Return [x, y] of the center of cell containing provided text 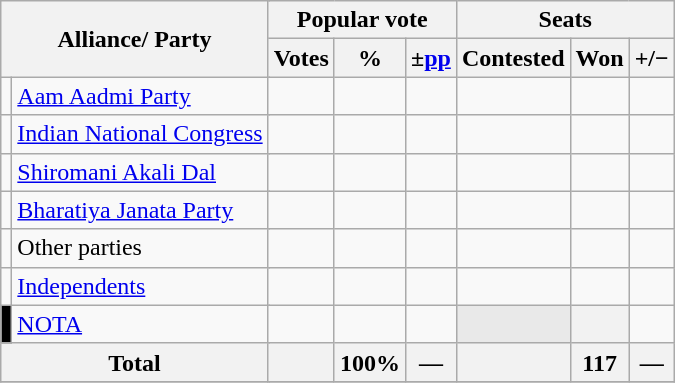
Aam Aadmi Party [140, 96]
Indian National Congress [140, 134]
100% [370, 362]
+/− [652, 58]
Shiromani Akali Dal [140, 172]
Seats [565, 20]
NOTA [140, 324]
Alliance/ Party [134, 39]
Votes [301, 58]
Independents [140, 286]
Bharatiya Janata Party [140, 210]
% [370, 58]
Contested [513, 58]
117 [600, 362]
Popular vote [362, 20]
Other parties [140, 248]
±pp [430, 58]
Total [134, 362]
Won [600, 58]
